Detect which cell encompasses the target text, then output its (X, Y) center coordinate. 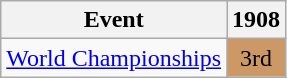
Event (114, 20)
1908 (256, 20)
World Championships (114, 58)
3rd (256, 58)
